Provide the (X, Y) coordinate of the cell's center where the given text is located.  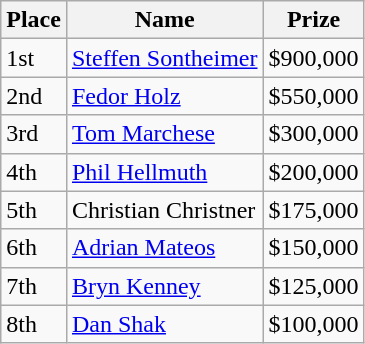
$900,000 (314, 58)
$150,000 (314, 248)
Tom Marchese (164, 134)
6th (34, 248)
$300,000 (314, 134)
Dan Shak (164, 324)
$200,000 (314, 172)
$125,000 (314, 286)
Phil Hellmuth (164, 172)
1st (34, 58)
4th (34, 172)
5th (34, 210)
7th (34, 286)
Christian Christner (164, 210)
8th (34, 324)
$550,000 (314, 96)
Adrian Mateos (164, 248)
Steffen Sontheimer (164, 58)
Place (34, 20)
Bryn Kenney (164, 286)
$100,000 (314, 324)
Prize (314, 20)
3rd (34, 134)
2nd (34, 96)
$175,000 (314, 210)
Name (164, 20)
Fedor Holz (164, 96)
